For the text-containing cell, return its midpoint in [X, Y] coordinate format. 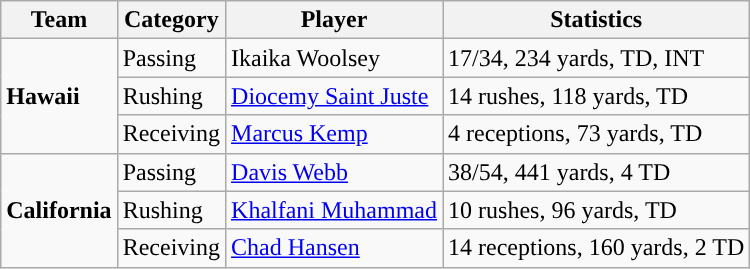
14 receptions, 160 yards, 2 TD [596, 248]
Davis Webb [334, 172]
Hawaii [59, 96]
10 rushes, 96 yards, TD [596, 210]
Ikaika Woolsey [334, 58]
Team [59, 20]
38/54, 441 yards, 4 TD [596, 172]
Diocemy Saint Juste [334, 96]
Player [334, 20]
Statistics [596, 20]
17/34, 234 yards, TD, INT [596, 58]
Marcus Kemp [334, 134]
Category [171, 20]
4 receptions, 73 yards, TD [596, 134]
Khalfani Muhammad [334, 210]
California [59, 210]
Chad Hansen [334, 248]
14 rushes, 118 yards, TD [596, 96]
